For the text-containing cell, return its midpoint in [x, y] coordinate format. 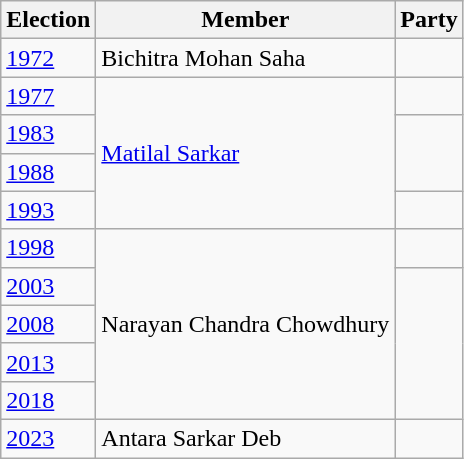
Election [48, 20]
1993 [48, 210]
Matilal Sarkar [246, 153]
Narayan Chandra Chowdhury [246, 324]
1972 [48, 58]
Party [429, 20]
1983 [48, 134]
1988 [48, 172]
2008 [48, 324]
Member [246, 20]
2018 [48, 400]
2023 [48, 438]
Bichitra Mohan Saha [246, 58]
2003 [48, 286]
1998 [48, 248]
2013 [48, 362]
1977 [48, 96]
Antara Sarkar Deb [246, 438]
